Locate the cell with the specified text and output its [X, Y] center coordinate. 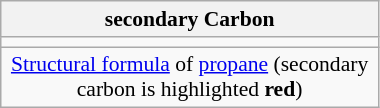
secondary Carbon [190, 19]
Structural formula of propane (secondary carbon is highlighted red) [190, 78]
